From the cell containing the given text, extract its center point as [x, y] coordinate. 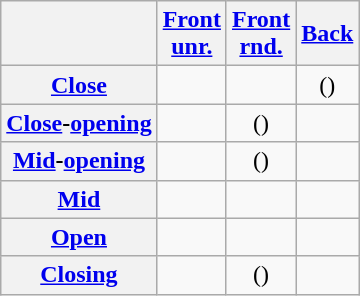
Frontrnd. [260, 34]
Back [328, 34]
Close [79, 85]
Open [79, 237]
Frontunr. [192, 34]
Closing [79, 275]
Mid [79, 199]
Close-opening [79, 123]
Mid-opening [79, 161]
